Find where the given text appears and provide that cell's center as (x, y) coordinate. 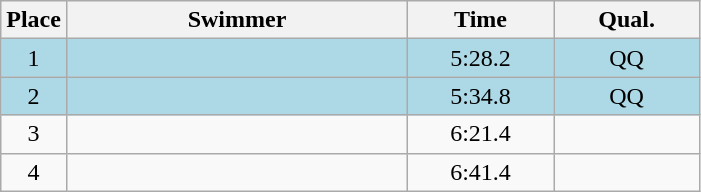
6:41.4 (481, 172)
5:28.2 (481, 58)
5:34.8 (481, 96)
6:21.4 (481, 134)
1 (34, 58)
Qual. (627, 20)
Swimmer (236, 20)
Time (481, 20)
Place (34, 20)
2 (34, 96)
3 (34, 134)
4 (34, 172)
